Determine the [X, Y] coordinate at the center of the cell enclosing the given text.  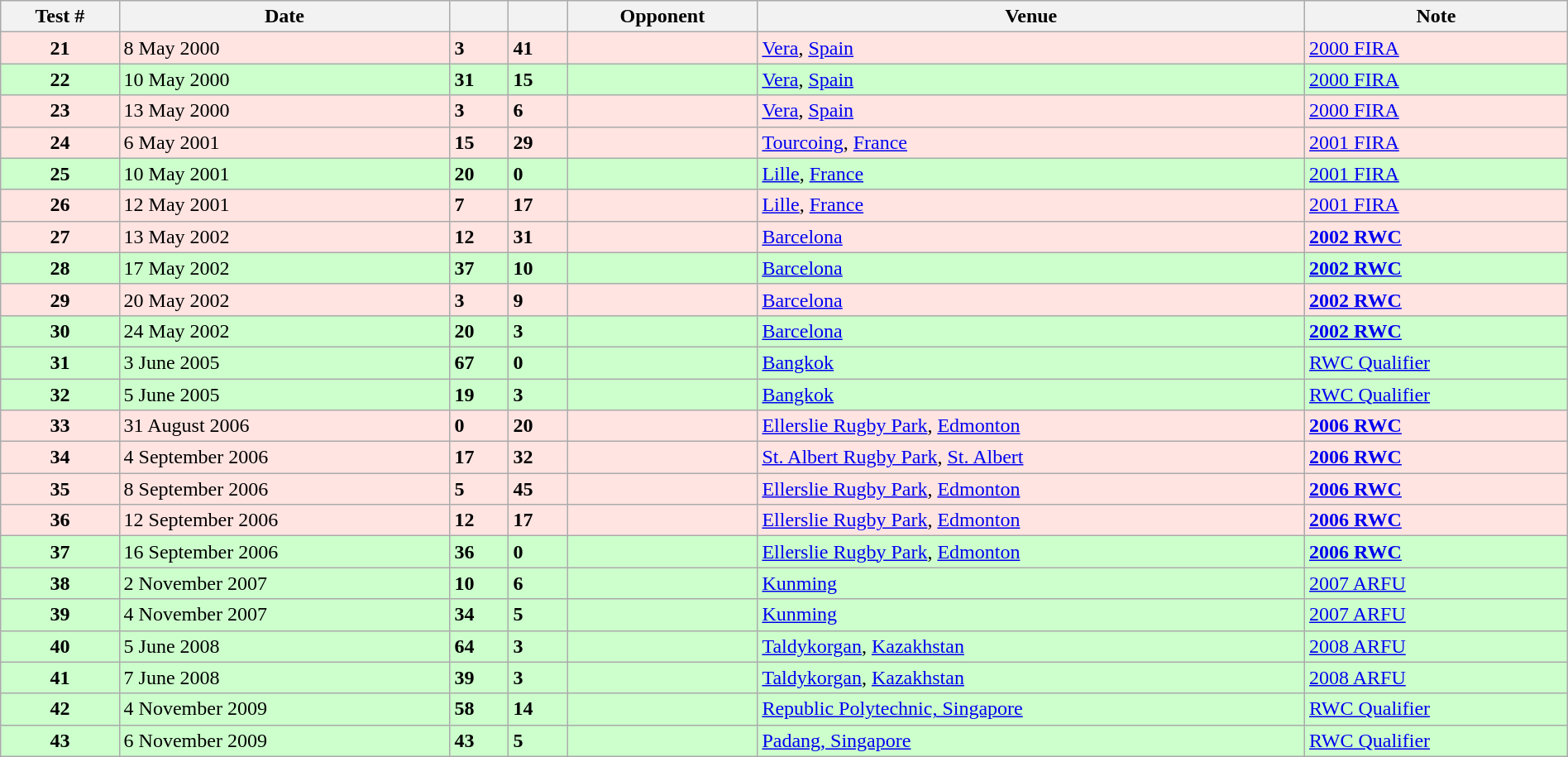
24 May 2002 [284, 331]
35 [60, 489]
9 [538, 299]
Republic Polytechnic, Singapore [1031, 709]
23 [60, 111]
8 May 2000 [284, 48]
22 [60, 79]
Venue [1031, 17]
40 [60, 646]
21 [60, 48]
28 [60, 268]
3 June 2005 [284, 362]
31 August 2006 [284, 426]
42 [60, 709]
Date [284, 17]
38 [60, 583]
12 May 2001 [284, 205]
10 May 2001 [284, 174]
5 June 2005 [284, 395]
64 [480, 646]
5 June 2008 [284, 646]
4 September 2006 [284, 458]
67 [480, 362]
12 September 2006 [284, 520]
Padang, Singapore [1031, 740]
14 [538, 709]
6 November 2009 [284, 740]
Note [1437, 17]
20 May 2002 [284, 299]
Test # [60, 17]
St. Albert Rugby Park, St. Albert [1031, 458]
13 May 2002 [284, 237]
58 [480, 709]
16 September 2006 [284, 552]
7 [480, 205]
45 [538, 489]
26 [60, 205]
8 September 2006 [284, 489]
Tourcoing, France [1031, 142]
6 May 2001 [284, 142]
4 November 2009 [284, 709]
2 November 2007 [284, 583]
30 [60, 331]
33 [60, 426]
13 May 2000 [284, 111]
25 [60, 174]
17 May 2002 [284, 268]
10 May 2000 [284, 79]
19 [480, 395]
Opponent [662, 17]
7 June 2008 [284, 678]
4 November 2007 [284, 615]
27 [60, 237]
24 [60, 142]
